Provide the [X, Y] coordinate of the cell's center where the given text is located.  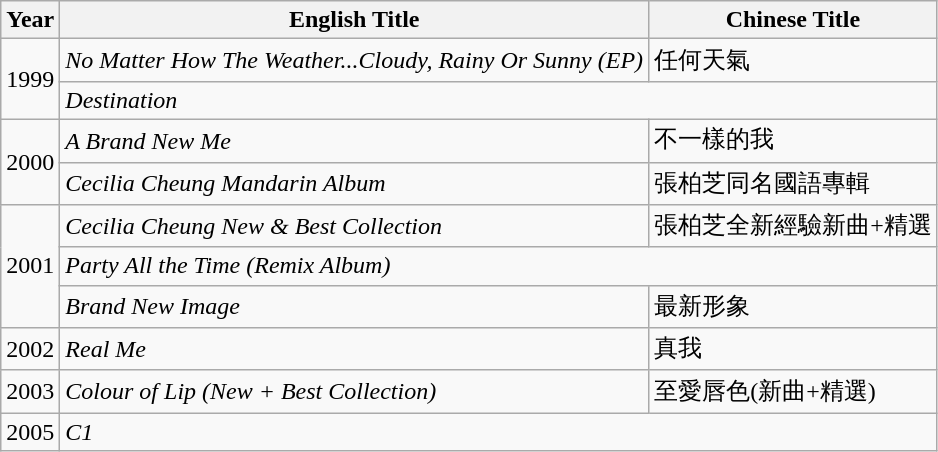
Real Me [354, 350]
Cecilia Cheung New & Best Collection [354, 226]
1999 [30, 80]
2000 [30, 162]
Year [30, 20]
A Brand New Me [354, 140]
English Title [354, 20]
張柏芝全新經驗新曲+精選 [794, 226]
張柏芝同名國語專輯 [794, 184]
Cecilia Cheung Mandarin Album [354, 184]
No Matter How The Weather...Cloudy, Rainy Or Sunny (EP) [354, 60]
不一樣的我 [794, 140]
Colour of Lip (New + Best Collection) [354, 392]
任何天氣 [794, 60]
2005 [30, 432]
C1 [498, 432]
Chinese Title [794, 20]
Party All the Time (Remix Album) [498, 266]
Destination [498, 100]
最新形象 [794, 306]
2002 [30, 350]
2003 [30, 392]
真我 [794, 350]
Brand New Image [354, 306]
至愛唇色(新曲+精選) [794, 392]
2001 [30, 266]
